Identify which cell holds the provided text, then report its [X, Y] central coordinate. 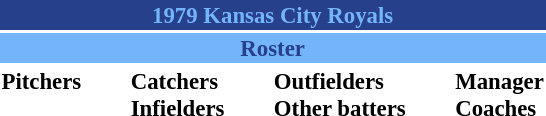
1979 Kansas City Royals [272, 15]
Roster [272, 48]
